Search for the cell housing the specified text and yield its [X, Y] center coordinate. 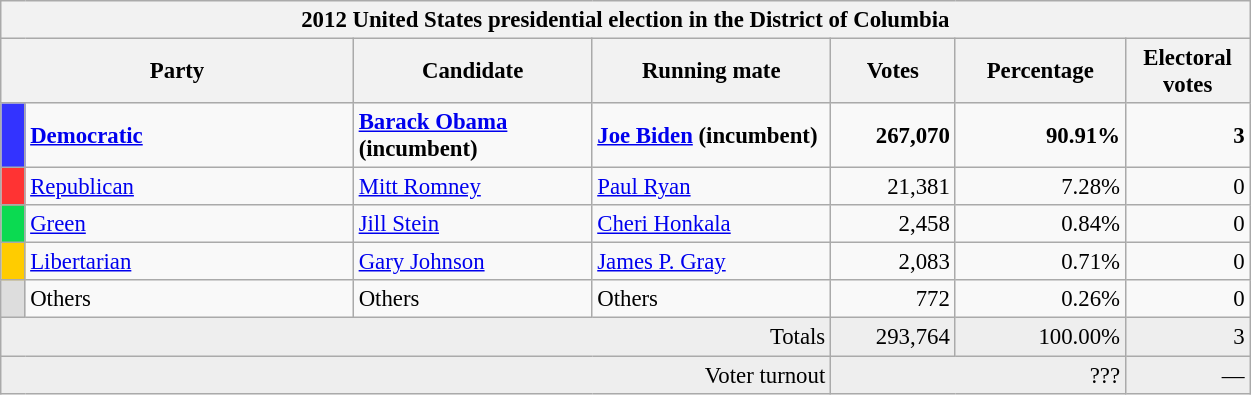
Cheri Honkala [712, 224]
100.00% [1040, 337]
Jill Stein [472, 224]
Barack Obama (incumbent) [472, 136]
2,458 [894, 224]
21,381 [894, 187]
Joe Biden (incumbent) [712, 136]
Green [189, 224]
267,070 [894, 136]
0.84% [1040, 224]
2012 United States presidential election in the District of Columbia [626, 20]
Republican [189, 187]
0.71% [1040, 262]
??? [978, 375]
Paul Ryan [712, 187]
Democratic [189, 136]
James P. Gray [712, 262]
7.28% [1040, 187]
Gary Johnson [472, 262]
Totals [416, 337]
Candidate [472, 72]
Libertarian [189, 262]
772 [894, 299]
Percentage [1040, 72]
— [1188, 375]
0.26% [1040, 299]
90.91% [1040, 136]
Votes [894, 72]
Voter turnout [416, 375]
Mitt Romney [472, 187]
Electoral votes [1188, 72]
Running mate [712, 72]
2,083 [894, 262]
293,764 [894, 337]
Party [178, 72]
